Output the [X, Y] coordinate of the center of the cell containing the given text.  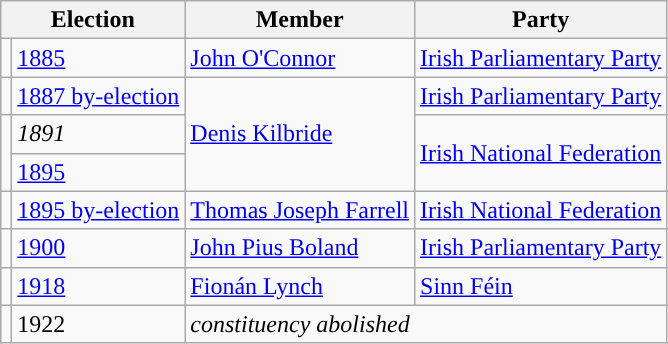
1887 by-election [98, 96]
John Pius Boland [300, 248]
Member [300, 20]
1900 [98, 248]
Fionán Lynch [300, 286]
Thomas Joseph Farrell [300, 210]
Party [541, 20]
constituency abolished [426, 324]
1922 [98, 324]
Denis Kilbride [300, 134]
John O'Connor [300, 58]
1891 [98, 134]
1895 by-election [98, 210]
1895 [98, 172]
1918 [98, 286]
1885 [98, 58]
Sinn Féin [541, 286]
Election [93, 20]
